Search for the cell housing the specified text and yield its (x, y) center coordinate. 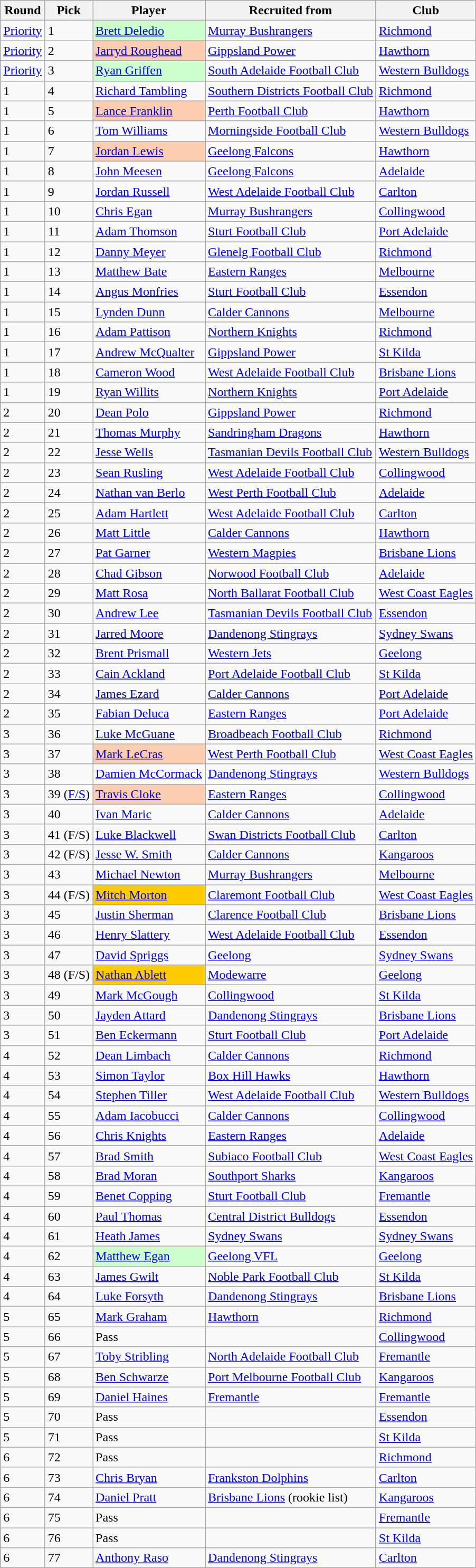
Mark McGough (149, 995)
Recruited from (291, 11)
31 (69, 634)
Paul Thomas (149, 1216)
20 (69, 412)
Andrew McQualter (149, 352)
James Ezard (149, 694)
Jordan Russell (149, 191)
Sandringham Dragons (291, 432)
Angus Monfries (149, 292)
Glenelg Football Club (291, 252)
Travis Cloke (149, 794)
13 (69, 272)
33 (69, 674)
43 (69, 874)
Dean Limbach (149, 1055)
75 (69, 1517)
54 (69, 1095)
Cameron Wood (149, 372)
Adam Pattison (149, 332)
53 (69, 1075)
James Gwilt (149, 1277)
Mark Graham (149, 1317)
18 (69, 372)
Simon Taylor (149, 1075)
72 (69, 1457)
Matthew Bate (149, 272)
Adam Iacobucci (149, 1116)
Brad Smith (149, 1156)
Nathan Ablett (149, 975)
30 (69, 613)
52 (69, 1055)
Heath James (149, 1236)
61 (69, 1236)
32 (69, 654)
Jarryd Roughead (149, 51)
Danny Meyer (149, 252)
Henry Slattery (149, 935)
Lynden Dunn (149, 312)
Michael Newton (149, 874)
Daniel Haines (149, 1397)
Luke McGuane (149, 734)
Round (23, 11)
Central District Bulldogs (291, 1216)
Anthony Raso (149, 1558)
25 (69, 513)
71 (69, 1437)
North Adelaide Football Club (291, 1357)
Fabian Deluca (149, 714)
Jayden Attard (149, 1015)
Daniel Pratt (149, 1497)
Matt Rosa (149, 593)
Jesse Wells (149, 452)
41 (F/S) (69, 834)
66 (69, 1337)
22 (69, 452)
70 (69, 1417)
62 (69, 1257)
Matt Little (149, 533)
45 (69, 915)
Thomas Murphy (149, 432)
74 (69, 1497)
Stephen Tiller (149, 1095)
Chad Gibson (149, 573)
26 (69, 533)
Chris Egan (149, 211)
Modewarre (291, 975)
19 (69, 392)
Western Jets (291, 654)
38 (69, 774)
Ryan Griffen (149, 71)
Jesse W. Smith (149, 854)
7 (69, 151)
Adam Hartlett (149, 513)
Clarence Football Club (291, 915)
Pick (69, 11)
Mitch Morton (149, 895)
60 (69, 1216)
36 (69, 734)
Frankston Dolphins (291, 1477)
11 (69, 231)
Brett Deledio (149, 31)
46 (69, 935)
63 (69, 1277)
48 (F/S) (69, 975)
39 (F/S) (69, 794)
59 (69, 1196)
Perth Football Club (291, 111)
Adam Thomson (149, 231)
58 (69, 1176)
37 (69, 754)
Southern Districts Football Club (291, 91)
64 (69, 1297)
Dean Polo (149, 412)
Matthew Egan (149, 1257)
Tom Williams (149, 131)
Brent Prismall (149, 654)
Luke Forsyth (149, 1297)
Cain Ackland (149, 674)
Broadbeach Football Club (291, 734)
12 (69, 252)
28 (69, 573)
68 (69, 1377)
Jordan Lewis (149, 151)
35 (69, 714)
Chris Knights (149, 1136)
Ryan Willits (149, 392)
Port Adelaide Football Club (291, 674)
Sean Rusling (149, 473)
North Ballarat Football Club (291, 593)
Club (425, 11)
9 (69, 191)
Swan Districts Football Club (291, 834)
Western Magpies (291, 553)
Ben Eckermann (149, 1035)
55 (69, 1116)
Noble Park Football Club (291, 1277)
24 (69, 493)
Claremont Football Club (291, 895)
44 (F/S) (69, 895)
Richard Tambling (149, 91)
Norwood Football Club (291, 573)
76 (69, 1538)
14 (69, 292)
Andrew Lee (149, 613)
34 (69, 694)
Brisbane Lions (rookie list) (291, 1497)
67 (69, 1357)
Benet Copping (149, 1196)
56 (69, 1136)
Mark LeCras (149, 754)
21 (69, 432)
Pat Garner (149, 553)
Ben Schwarze (149, 1377)
57 (69, 1156)
Subiaco Football Club (291, 1156)
David Spriggs (149, 955)
49 (69, 995)
Lance Franklin (149, 111)
15 (69, 312)
Box Hill Hawks (291, 1075)
Morningside Football Club (291, 131)
Nathan van Berlo (149, 493)
Brad Moran (149, 1176)
65 (69, 1317)
17 (69, 352)
47 (69, 955)
16 (69, 332)
Damien McCormack (149, 774)
50 (69, 1015)
27 (69, 553)
69 (69, 1397)
10 (69, 211)
Port Melbourne Football Club (291, 1377)
John Meesen (149, 171)
73 (69, 1477)
Chris Bryan (149, 1477)
Geelong VFL (291, 1257)
42 (F/S) (69, 854)
51 (69, 1035)
77 (69, 1558)
South Adelaide Football Club (291, 71)
Player (149, 11)
40 (69, 814)
Justin Sherman (149, 915)
29 (69, 593)
23 (69, 473)
8 (69, 171)
Ivan Maric (149, 814)
Jarred Moore (149, 634)
Toby Stribling (149, 1357)
Luke Blackwell (149, 834)
Southport Sharks (291, 1176)
